Search for the cell housing the specified text and yield its [x, y] center coordinate. 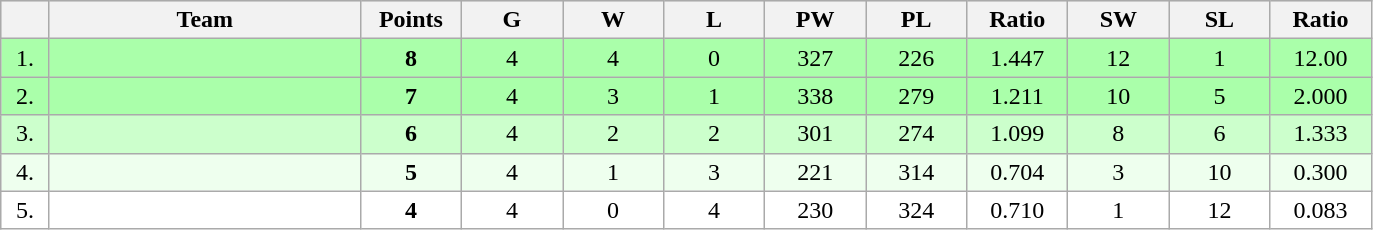
Team [204, 20]
274 [916, 134]
PL [916, 20]
2. [26, 96]
0.704 [1018, 172]
314 [916, 172]
7 [410, 96]
4. [26, 172]
0.710 [1018, 210]
230 [816, 210]
0.083 [1320, 210]
12.00 [1320, 58]
0.300 [1320, 172]
PW [816, 20]
221 [816, 172]
3. [26, 134]
1. [26, 58]
SL [1220, 20]
301 [816, 134]
279 [916, 96]
226 [916, 58]
1.099 [1018, 134]
327 [816, 58]
1.333 [1320, 134]
338 [816, 96]
1.447 [1018, 58]
SW [1118, 20]
2.000 [1320, 96]
324 [916, 210]
1.211 [1018, 96]
G [512, 20]
5. [26, 210]
W [612, 20]
Points [410, 20]
L [714, 20]
